Output the (X, Y) coordinate of the center of the cell containing the given text.  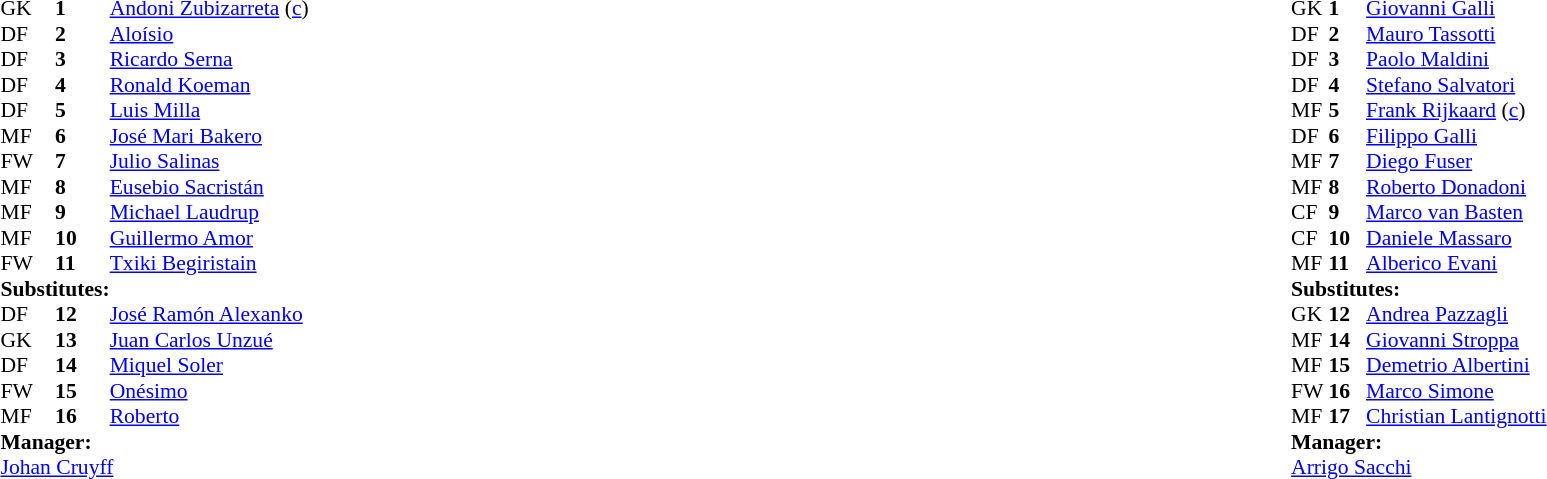
17 (1348, 417)
Roberto (210, 417)
Paolo Maldini (1456, 59)
José Ramón Alexanko (210, 315)
Luis Milla (210, 111)
Diego Fuser (1456, 161)
Julio Salinas (210, 161)
Michael Laudrup (210, 213)
Christian Lantignotti (1456, 417)
Filippo Galli (1456, 136)
Giovanni Stroppa (1456, 340)
Alberico Evani (1456, 263)
Stefano Salvatori (1456, 85)
Marco Simone (1456, 391)
Roberto Donadoni (1456, 187)
José Mari Bakero (210, 136)
Miquel Soler (210, 365)
Juan Carlos Unzué (210, 340)
Ronald Koeman (210, 85)
Marco van Basten (1456, 213)
Txiki Begiristain (210, 263)
Onésimo (210, 391)
Frank Rijkaard (c) (1456, 111)
13 (82, 340)
Aloísio (210, 34)
Guillermo Amor (210, 238)
Eusebio Sacristán (210, 187)
Andrea Pazzagli (1456, 315)
Demetrio Albertini (1456, 365)
Mauro Tassotti (1456, 34)
Daniele Massaro (1456, 238)
Ricardo Serna (210, 59)
